Detect which cell encompasses the target text, then output its (X, Y) center coordinate. 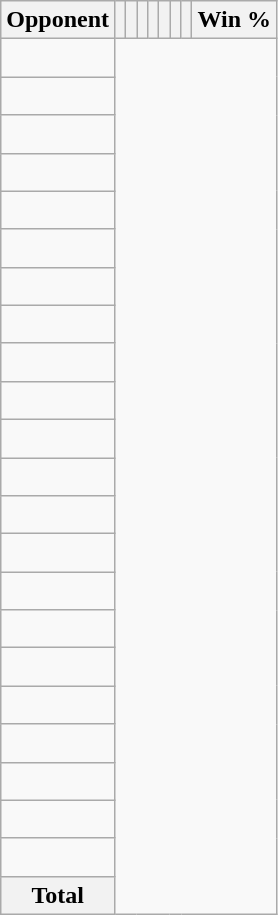
Win % (234, 20)
Opponent (58, 20)
Total (58, 895)
